Return [X, Y] of the center of cell containing provided text 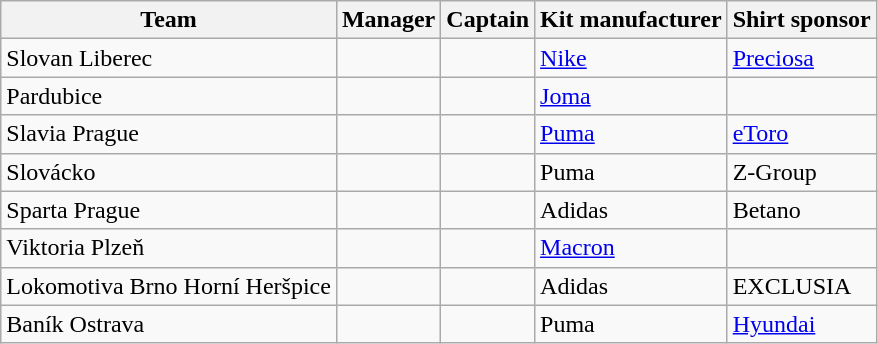
Macron [632, 248]
Slavia Prague [169, 134]
Manager [388, 20]
Z-Group [802, 172]
Lokomotiva Brno Horní Heršpice [169, 286]
eToro [802, 134]
Team [169, 20]
Slovácko [169, 172]
Pardubice [169, 96]
Viktoria Plzeň [169, 248]
Captain [488, 20]
Slovan Liberec [169, 58]
EXCLUSIA [802, 286]
Shirt sponsor [802, 20]
Preciosa [802, 58]
Baník Ostrava [169, 324]
Nike [632, 58]
Hyundai [802, 324]
Kit manufacturer [632, 20]
Sparta Prague [169, 210]
Joma [632, 96]
Betano [802, 210]
